Output the [X, Y] coordinate of the center of the cell containing the given text.  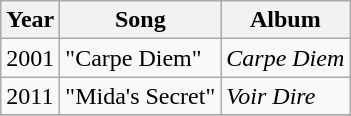
Year [30, 20]
"Carpe Diem" [140, 58]
Song [140, 20]
Album [286, 20]
2001 [30, 58]
Voir Dire [286, 96]
"Mida's Secret" [140, 96]
Carpe Diem [286, 58]
2011 [30, 96]
